Search for the cell housing the specified text and yield its (X, Y) center coordinate. 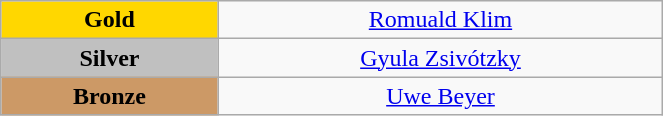
Romuald Klim (440, 20)
Gyula Zsivótzky (440, 58)
Bronze (110, 96)
Uwe Beyer (440, 96)
Gold (110, 20)
Silver (110, 58)
